Return [x, y] of the center of cell containing provided text 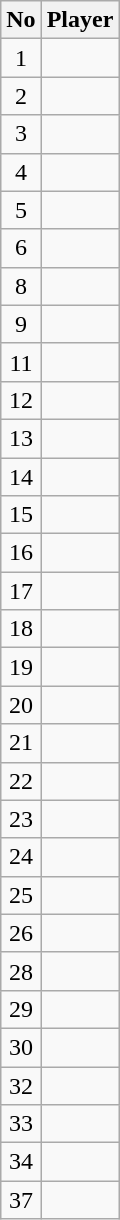
8 [21, 286]
2 [21, 96]
9 [21, 324]
5 [21, 210]
11 [21, 362]
24 [21, 857]
4 [21, 172]
16 [21, 553]
14 [21, 477]
20 [21, 705]
37 [21, 1200]
13 [21, 438]
19 [21, 667]
6 [21, 248]
12 [21, 400]
No [21, 20]
28 [21, 971]
32 [21, 1085]
18 [21, 629]
17 [21, 591]
26 [21, 933]
33 [21, 1124]
34 [21, 1162]
1 [21, 58]
23 [21, 819]
25 [21, 895]
3 [21, 134]
Player [80, 20]
30 [21, 1047]
22 [21, 781]
21 [21, 743]
15 [21, 515]
29 [21, 1009]
